For the text-containing cell, return its midpoint in [x, y] coordinate format. 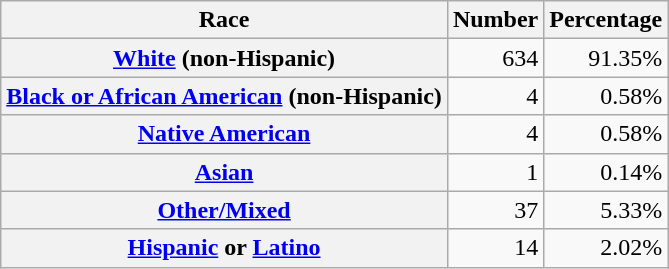
Black or African American (non-Hispanic) [224, 96]
Hispanic or Latino [224, 248]
Race [224, 20]
37 [495, 210]
634 [495, 58]
14 [495, 248]
White (non-Hispanic) [224, 58]
Other/Mixed [224, 210]
91.35% [606, 58]
0.14% [606, 172]
Number [495, 20]
2.02% [606, 248]
1 [495, 172]
Percentage [606, 20]
Native American [224, 134]
Asian [224, 172]
5.33% [606, 210]
